Scan for the cell matching the given text and deliver its (X, Y) coordinate at center. 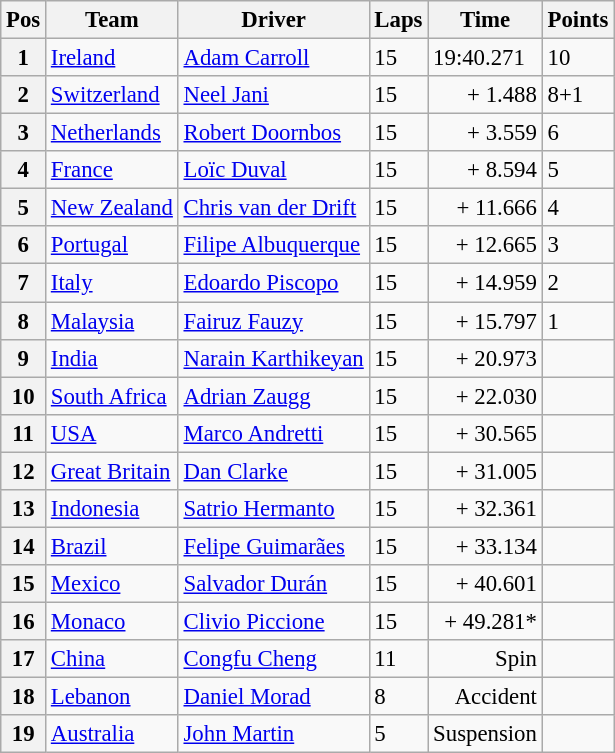
Portugal (112, 245)
Satrio Hermanto (274, 509)
USA (112, 433)
Loïc Duval (274, 170)
Salvador Durán (274, 584)
Team (112, 20)
Neel Jani (274, 95)
16 (24, 621)
+ 20.973 (485, 358)
Adam Carroll (274, 58)
Spin (485, 659)
Australia (112, 734)
+ 33.134 (485, 546)
Clivio Piccione (274, 621)
Fairuz Fauzy (274, 321)
Congfu Cheng (274, 659)
9 (24, 358)
12 (24, 471)
Netherlands (112, 133)
Edoardo Piscopo (274, 283)
+ 15.797 (485, 321)
Accident (485, 697)
Driver (274, 20)
+ 30.565 (485, 433)
Ireland (112, 58)
Points (578, 20)
Mexico (112, 584)
7 (24, 283)
Felipe Guimarães (274, 546)
Dan Clarke (274, 471)
Italy (112, 283)
19 (24, 734)
+ 32.361 (485, 509)
+ 11.666 (485, 208)
+ 49.281* (485, 621)
17 (24, 659)
8+1 (578, 95)
+ 8.594 (485, 170)
South Africa (112, 396)
Suspension (485, 734)
18 (24, 697)
Malaysia (112, 321)
Robert Doornbos (274, 133)
+ 14.959 (485, 283)
Filipe Albuquerque (274, 245)
Indonesia (112, 509)
China (112, 659)
Pos (24, 20)
Narain Karthikeyan (274, 358)
Monaco (112, 621)
Brazil (112, 546)
+ 1.488 (485, 95)
+ 12.665 (485, 245)
New Zealand (112, 208)
Switzerland (112, 95)
Chris van der Drift (274, 208)
Great Britain (112, 471)
Lebanon (112, 697)
13 (24, 509)
Adrian Zaugg (274, 396)
Laps (398, 20)
Daniel Morad (274, 697)
19:40.271 (485, 58)
India (112, 358)
France (112, 170)
+ 3.559 (485, 133)
John Martin (274, 734)
+ 31.005 (485, 471)
14 (24, 546)
Time (485, 20)
+ 40.601 (485, 584)
Marco Andretti (274, 433)
+ 22.030 (485, 396)
